Scan for the cell matching the given text and deliver its (X, Y) coordinate at center. 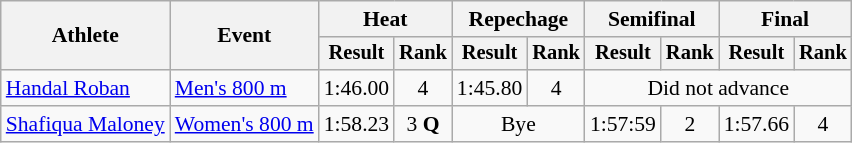
Event (244, 36)
3 Q (423, 124)
Shafiqua Maloney (86, 124)
Athlete (86, 36)
1:57:59 (623, 124)
1:45.80 (490, 88)
1:57.66 (756, 124)
Heat (386, 19)
2 (690, 124)
Did not advance (718, 88)
Semifinal (652, 19)
Repechage (518, 19)
Bye (518, 124)
1:58.23 (356, 124)
Women's 800 m (244, 124)
Handal Roban (86, 88)
Men's 800 m (244, 88)
Final (786, 19)
1:46.00 (356, 88)
